Return [x, y] of the center of cell containing provided text 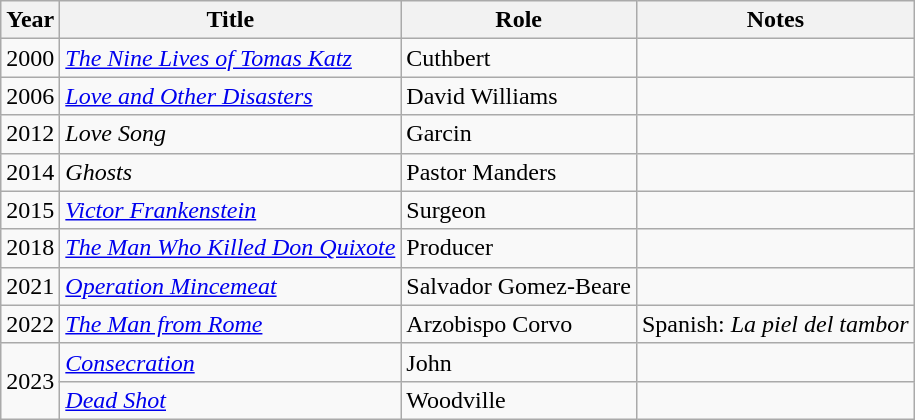
The Man Who Killed Don Quixote [230, 248]
2006 [30, 96]
Producer [519, 248]
2000 [30, 58]
Notes [775, 20]
Role [519, 20]
Year [30, 20]
Love Song [230, 134]
David Williams [519, 96]
Victor Frankenstein [230, 210]
The Nine Lives of Tomas Katz [230, 58]
Pastor Manders [519, 172]
Woodville [519, 400]
2022 [30, 324]
Cuthbert [519, 58]
2012 [30, 134]
Salvador Gomez-Beare [519, 286]
Arzobispo Corvo [519, 324]
Ghosts [230, 172]
Surgeon [519, 210]
2021 [30, 286]
2023 [30, 381]
2015 [30, 210]
Dead Shot [230, 400]
2018 [30, 248]
The Man from Rome [230, 324]
Operation Mincemeat [230, 286]
Title [230, 20]
John [519, 362]
Love and Other Disasters [230, 96]
Consecration [230, 362]
2014 [30, 172]
Spanish: La piel del tambor [775, 324]
Garcin [519, 134]
